Capture the cell that displays the provided text and extract its [X, Y] central coordinate. 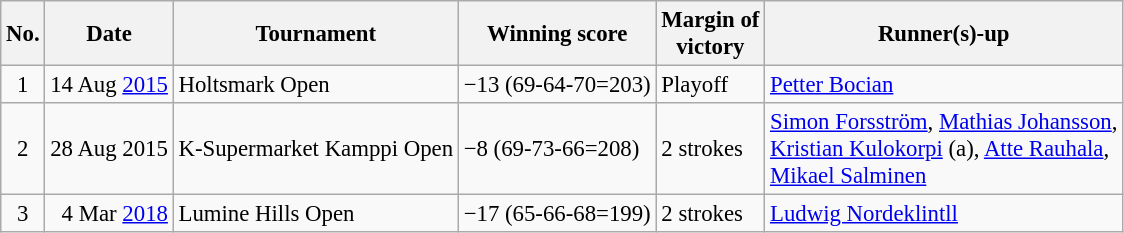
Simon Forsström, Mathias Johansson, Kristian Kulokorpi (a), Atte Rauhala, Mikael Salminen [944, 149]
No. [23, 34]
4 Mar 2018 [109, 214]
K-Supermarket Kamppi Open [316, 149]
28 Aug 2015 [109, 149]
Tournament [316, 34]
Playoff [710, 85]
Margin ofvictory [710, 34]
Runner(s)-up [944, 34]
−8 (69-73-66=208) [557, 149]
−13 (69-64-70=203) [557, 85]
Date [109, 34]
1 [23, 85]
−17 (65-66-68=199) [557, 214]
Winning score [557, 34]
Holtsmark Open [316, 85]
Lumine Hills Open [316, 214]
Petter Bocian [944, 85]
Ludwig Nordeklintll [944, 214]
14 Aug 2015 [109, 85]
3 [23, 214]
2 [23, 149]
